For the text-containing cell, return its midpoint in (x, y) coordinate format. 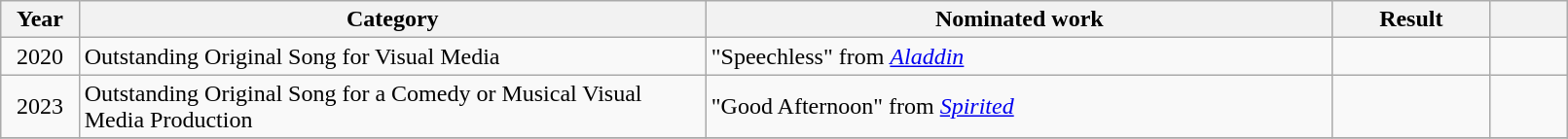
"Good Afternoon" from Spirited (1019, 107)
Category (392, 19)
"Speechless" from Aladdin (1019, 56)
Outstanding Original Song for a Comedy or Musical Visual Media Production (392, 107)
2023 (40, 107)
Year (40, 19)
Result (1411, 19)
2020 (40, 56)
Outstanding Original Song for Visual Media (392, 56)
Nominated work (1019, 19)
